For the text-containing cell, return its midpoint in (X, Y) coordinate format. 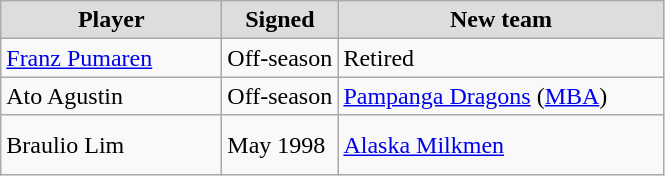
Pampanga Dragons (MBA) (501, 96)
Player (112, 20)
Signed (280, 20)
Franz Pumaren (112, 58)
Retired (501, 58)
Ato Agustin (112, 96)
Alaska Milkmen (501, 145)
May 1998 (280, 145)
New team (501, 20)
Braulio Lim (112, 145)
